Return (X, Y) of the center of cell containing provided text 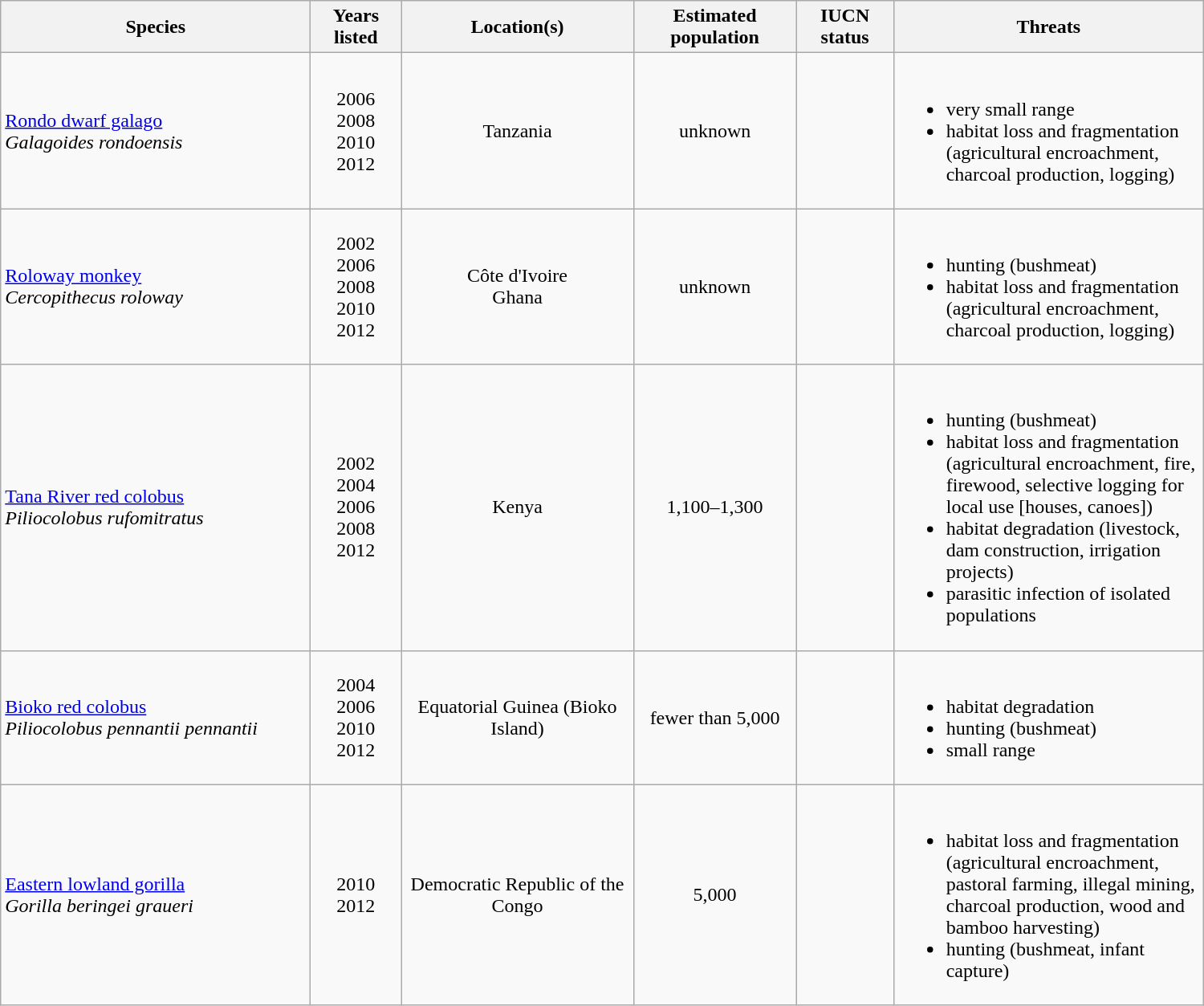
fewer than 5,000 (714, 718)
very small rangehabitat loss and fragmentation (agricultural encroachment, charcoal production, logging) (1048, 131)
20022004200620082012 (356, 507)
2004200620102012 (356, 718)
Rondo dwarf galagoGalagoides rondoensis (156, 131)
20102012 (356, 894)
Years listed (356, 27)
Eastern lowland gorillaGorilla beringei graueri (156, 894)
1,100–1,300 (714, 507)
Roloway monkeyCercopithecus roloway (156, 287)
Tana River red colobusPiliocolobus rufomitratus (156, 507)
Côte d'IvoireGhana (517, 287)
Kenya (517, 507)
Equatorial Guinea (Bioko Island) (517, 718)
20022006200820102012 (356, 287)
IUCN status (844, 27)
Democratic Republic of the Congo (517, 894)
hunting (bushmeat)habitat loss and fragmentation (agricultural encroachment, charcoal production, logging) (1048, 287)
Bioko red colobusPiliocolobus pennantii pennantii (156, 718)
Estimated population (714, 27)
Species (156, 27)
habitat degradationhunting (bushmeat)small range (1048, 718)
Location(s) (517, 27)
Threats (1048, 27)
5,000 (714, 894)
2006200820102012 (356, 131)
Tanzania (517, 131)
